Output the [X, Y] coordinate of the center of the cell containing the given text.  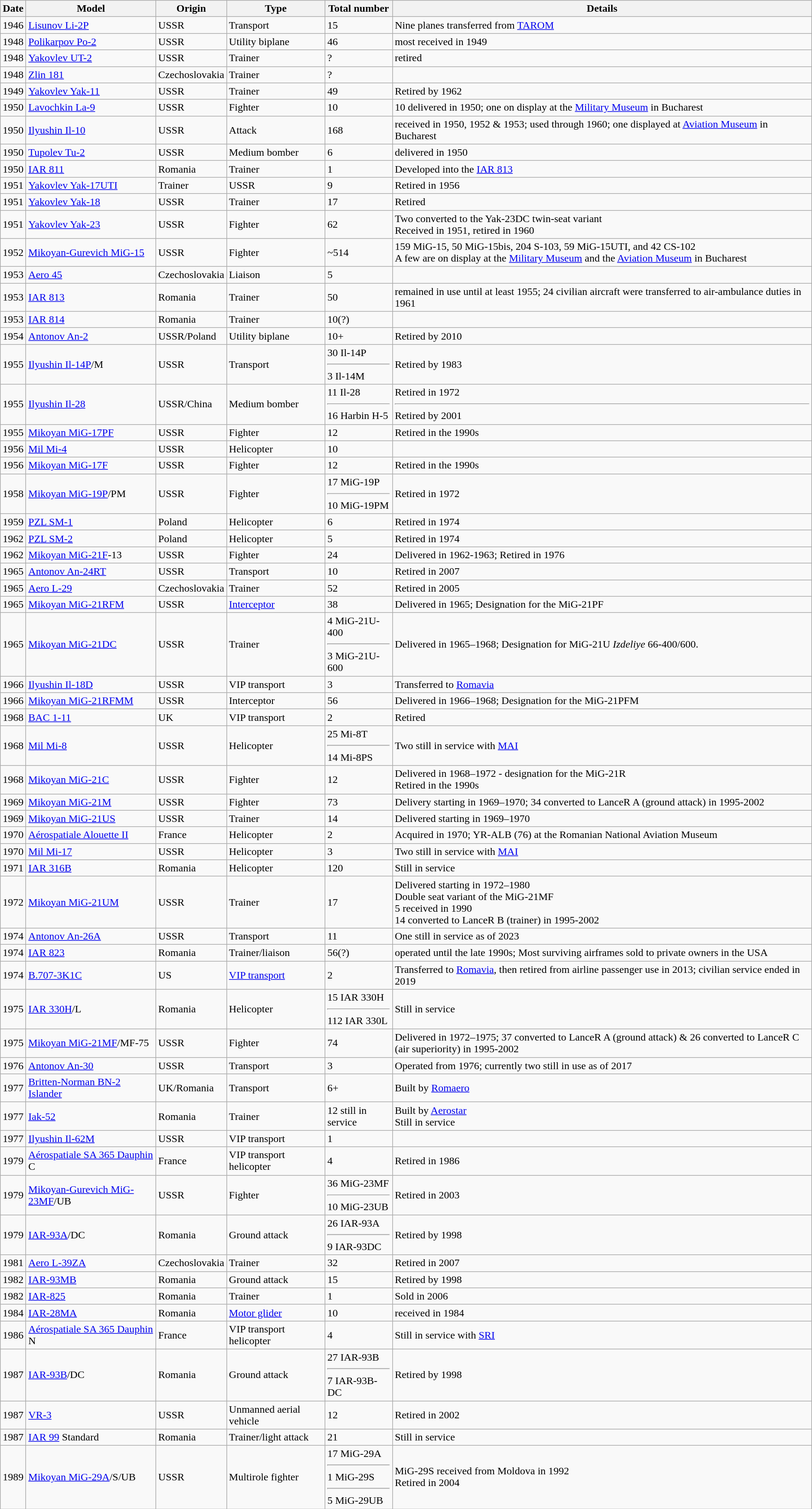
Mikoyan MiG-17PF [91, 432]
Ilyushin Il-28 [91, 404]
Mikoyan MiG-21M [91, 802]
21 [358, 1437]
retired [602, 58]
32 [358, 1263]
UK [191, 717]
1989 [13, 1477]
IAR 813 [91, 298]
PZL SM-2 [91, 538]
US [191, 975]
Type [276, 9]
received in 1984 [602, 1313]
15 IAR 330H112 IAR 330L [358, 1009]
24 [358, 555]
10 delivered in 1950; one on display at the Military Museum in Bucharest [602, 108]
17 MiG-19P10 MiG-19PM [358, 494]
Yakovlev Yak-23 [91, 224]
Retired in 2002 [602, 1415]
Retired in 1972Retired by 2001 [602, 404]
1952 [13, 252]
1984 [13, 1313]
Two converted to the Yak-23DC twin-seat variantReceived in 1951, retired in 1960 [602, 224]
Ilyushin Il-18D [91, 684]
4 MiG-21U-4003 MiG-21U-600 [358, 645]
IAR-28MA [91, 1313]
IAR 316B [91, 868]
IAR-93B/DC [91, 1375]
Aero L-29 [91, 588]
Yakovlev UT-2 [91, 58]
Aérospatiale SA 365 Dauphin C [91, 1161]
BAC 1-11 [91, 717]
Ilyushin Il-10 [91, 130]
UK/Romania [191, 1088]
IAR-93MB [91, 1280]
Model [91, 9]
most received in 1949 [602, 42]
IAR 99 Standard [91, 1437]
11 [358, 936]
26 IAR-93A9 IAR-93DC [358, 1235]
Iak-52 [91, 1116]
Mikoyan MiG-21C [91, 780]
36 MiG-23MF10 MiG-23UB [358, 1195]
received in 1950, 1952 & 1953; used through 1960; one displayed at Aviation Museum in Bucharest [602, 130]
46 [358, 42]
49 [358, 91]
12 still in service [358, 1116]
1976 [13, 1066]
1954 [13, 336]
Ilyushin Il-62M [91, 1139]
Mikoyan MiG-17F [91, 465]
Aero L-39ZA [91, 1263]
Delivered in 1966–1968; Designation for the MiG-21PFM [602, 701]
Retired in 2003 [602, 1195]
Unmanned aerial vehicle [276, 1415]
Polikarpov Po-2 [91, 42]
Antonov An-26A [91, 936]
Delivered in 1968–1972 - designation for the MiG-21RRetired in the 1990s [602, 780]
9 [358, 185]
Mikoyan MiG-21US [91, 818]
Delivery starting in 1969–1970; 34 converted to LanceR A (ground attack) in 1995-2002 [602, 802]
IAR 811 [91, 169]
Mikoyan MiG-19P/PM [91, 494]
Retired in 1986 [602, 1161]
Motor glider [276, 1313]
30 Il-14P3 Il-14M [358, 364]
1981 [13, 1263]
Lavochkin La-9 [91, 108]
Multirole fighter [276, 1477]
27 IAR-93B7 IAR-93B-DC [358, 1375]
Yakovlev Yak-17UTI [91, 185]
Delivered in 1965–1968; Designation for MiG-21U Izdeliye 66-400/600. [602, 645]
Mikoyan MiG-21RFMM [91, 701]
IAR-825 [91, 1296]
Mikoyan MiG-21DC [91, 645]
Details [602, 9]
Liaison [276, 275]
Tupolev Tu-2 [91, 152]
1949 [13, 91]
IAR-93A/DC [91, 1235]
Trainer/liaison [276, 953]
Delivered starting in 1972–1980Double seat variant of the MiG-21MF5 received in 199014 converted to LanceR B (trainer) in 1995-2002 [602, 902]
1986 [13, 1335]
74 [358, 1044]
Retired by 1983 [602, 364]
1946 [13, 25]
Antonov An-24RT [91, 571]
Lisunov Li-2P [91, 25]
Retired by 1962 [602, 91]
Built by Romaero [602, 1088]
Transferred to Romavia, then retired from airline passenger use in 2013; civilian service ended in 2019 [602, 975]
17 MiG-29A1 MiG-29S5 MiG-29UB [358, 1477]
Sold in 2006 [602, 1296]
Antonov An-30 [91, 1066]
IAR 814 [91, 320]
Mikoyan-Gurevich MiG-15 [91, 252]
Yakovlev Yak-11 [91, 91]
50 [358, 298]
Aero 45 [91, 275]
73 [358, 802]
14 [358, 818]
Mil Mi-4 [91, 449]
56 [358, 701]
52 [358, 588]
USSR/China [191, 404]
Britten-Norman BN-2 Islander [91, 1088]
10+ [358, 336]
remained in use until at least 1955; 24 civilian aircraft were transferred to air-ambulance duties in 1961 [602, 298]
Nine planes transferred from TAROM [602, 25]
IAR 823 [91, 953]
56(?) [358, 953]
25 Mi-8T14 Mi-8PS [358, 746]
Built by AerostarStill in service [602, 1116]
Retired in 2005 [602, 588]
delivered in 1950 [602, 152]
Retired in 1972 [602, 494]
Date [13, 9]
1971 [13, 868]
Mikoyan MiG-21F-13 [91, 555]
Yakovlev Yak-18 [91, 202]
Mikoyan MiG-21RFM [91, 605]
One still in service as of 2023 [602, 936]
Retired in 1956 [602, 185]
IAR 330H/L [91, 1009]
62 [358, 224]
Mikoyan MiG-29A/S/UB [91, 1477]
Delivered starting in 1969–1970 [602, 818]
Transferred to Romavia [602, 684]
Still in service with SRI [602, 1335]
Retired by 2010 [602, 336]
Mikoyan MiG-21MF/MF-75 [91, 1044]
PZL SM-1 [91, 522]
11 Il-2816 Harbin H-5 [358, 404]
Total number [358, 9]
6+ [358, 1088]
Attack [276, 130]
MiG-29S received from Moldova in 1992Retired in 2004 [602, 1477]
159 MiG-15, 50 MiG-15bis, 204 S-103, 59 MiG-15UTI, and 42 CS-102A few are on display at the Military Museum and the Aviation Museum in Bucharest [602, 252]
1959 [13, 522]
Zlin 181 [91, 75]
1958 [13, 494]
Operated from 1976; currently two still in use as of 2017 [602, 1066]
Delivered in 1962-1963; Retired in 1976 [602, 555]
38 [358, 605]
Mikoyan-Gurevich MiG-23MF/UB [91, 1195]
Antonov An-2 [91, 336]
VR-3 [91, 1415]
Delivered in 1965; Designation for the MiG-21PF [602, 605]
USSR/Poland [191, 336]
Aérospatiale SA 365 Dauphin N [91, 1335]
168 [358, 130]
Aérospatiale Alouette II [91, 835]
10(?) [358, 320]
Mikoyan MiG-21UM [91, 902]
Acquired in 1970; YR-ALB (76) at the Romanian National Aviation Museum [602, 835]
Trainer/light attack [276, 1437]
~514 [358, 252]
B.707-3K1C [91, 975]
Ilyushin Il-14P/M [91, 364]
1972 [13, 902]
operated until the late 1990s; Most surviving airframes sold to private owners in the USA [602, 953]
120 [358, 868]
Origin [191, 9]
Mil Mi-8 [91, 746]
Mil Mi-17 [91, 851]
Delivered in 1972–1975; 37 converted to LanceR A (ground attack) & 26 converted to LanceR C (air superiority) in 1995-2002 [602, 1044]
Developed into the IAR 813 [602, 169]
